Identify which cell holds the provided text, then report its [x, y] central coordinate. 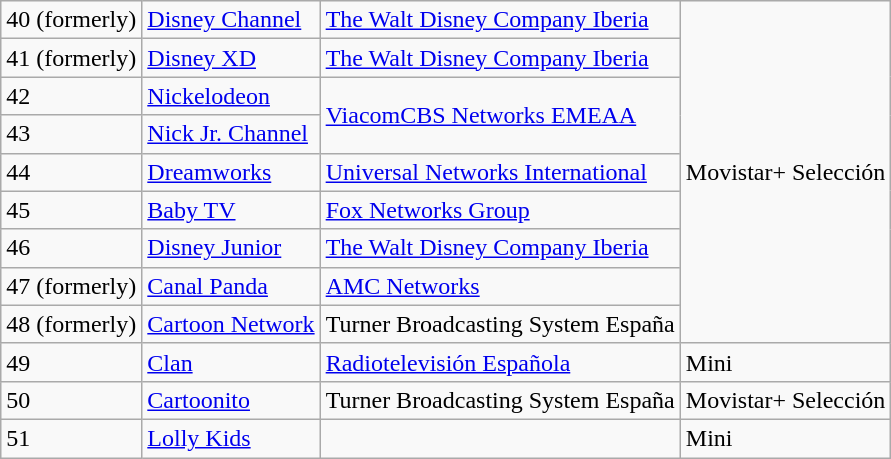
44 [72, 172]
Clan [231, 362]
48 (formerly) [72, 324]
42 [72, 96]
Disney Channel [231, 20]
Nickelodeon [231, 96]
46 [72, 248]
51 [72, 438]
Universal Networks International [500, 172]
Disney XD [231, 58]
Disney Junior [231, 248]
Cartoon Network [231, 324]
Canal Panda [231, 286]
Fox Networks Group [500, 210]
47 (formerly) [72, 286]
AMC Networks [500, 286]
Cartoonito [231, 400]
Lolly Kids [231, 438]
41 (formerly) [72, 58]
50 [72, 400]
Radiotelevisión Española [500, 362]
43 [72, 134]
ViacomCBS Networks EMEAA [500, 115]
45 [72, 210]
Baby TV [231, 210]
49 [72, 362]
40 (formerly) [72, 20]
Nick Jr. Channel [231, 134]
Dreamworks [231, 172]
